Search for the cell housing the specified text and yield its (x, y) center coordinate. 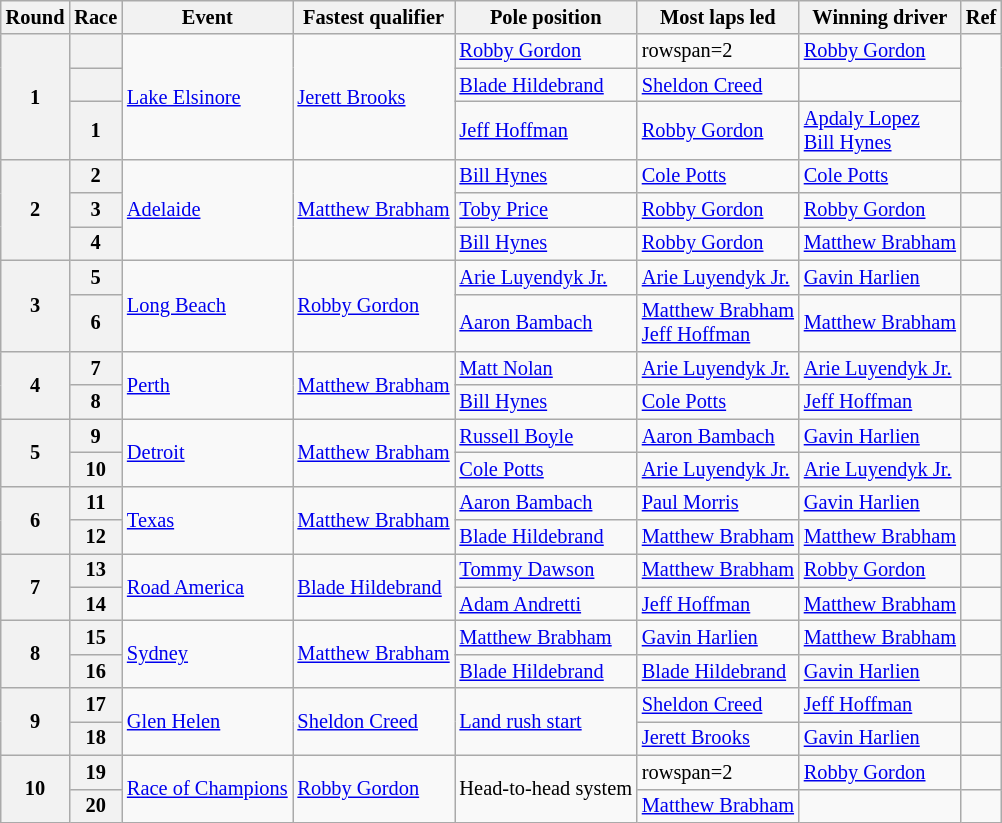
Round (36, 17)
12 (96, 537)
Matt Nolan (546, 368)
Race of Champions (207, 788)
Sydney (207, 654)
11 (96, 503)
Event (207, 17)
Winning driver (880, 17)
Ref (981, 17)
16 (96, 671)
Matthew Brabham Jeff Hoffman (718, 323)
Adam Andretti (546, 604)
Glen Helen (207, 722)
Russell Boyle (546, 436)
Pole position (546, 17)
Toby Price (546, 210)
Road America (207, 586)
Apdaly Lopez Bill Hynes (880, 130)
Detroit (207, 452)
Fastest qualifier (374, 17)
13 (96, 570)
Perth (207, 384)
Tommy Dawson (546, 570)
19 (96, 772)
Adelaide (207, 210)
Most laps led (718, 17)
18 (96, 738)
15 (96, 637)
Texas (207, 520)
Head-to-head system (546, 788)
Race (96, 17)
Land rush start (546, 722)
Long Beach (207, 306)
Paul Morris (718, 503)
17 (96, 705)
Lake Elsinore (207, 96)
20 (96, 806)
14 (96, 604)
